Return the [x, y] coordinate for the center point of the cell that contains the specified text.  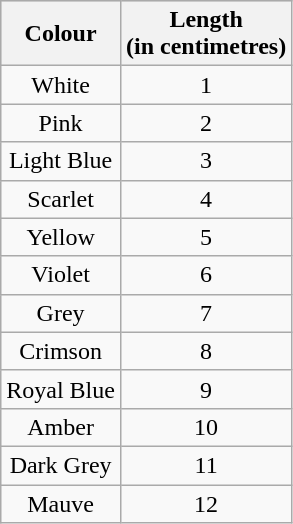
6 [206, 275]
Length(in centimetres) [206, 34]
Royal Blue [61, 389]
Colour [61, 34]
5 [206, 237]
10 [206, 427]
9 [206, 389]
Scarlet [61, 199]
2 [206, 123]
Crimson [61, 351]
Violet [61, 275]
8 [206, 351]
3 [206, 161]
12 [206, 503]
Pink [61, 123]
Yellow [61, 237]
Light Blue [61, 161]
7 [206, 313]
Amber [61, 427]
White [61, 85]
Dark Grey [61, 465]
Mauve [61, 503]
1 [206, 85]
Grey [61, 313]
11 [206, 465]
4 [206, 199]
